Locate the cell with the specified text and output its [x, y] center coordinate. 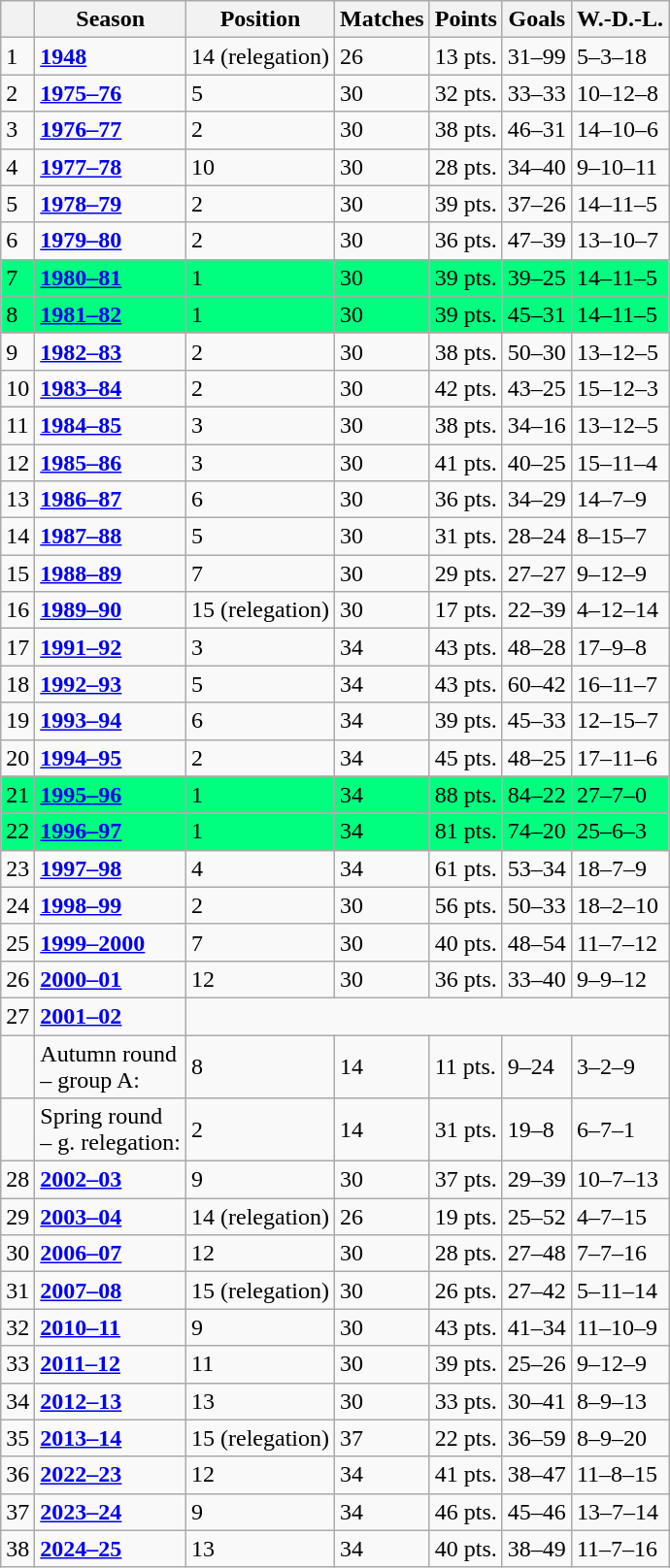
27–7–0 [620, 795]
25–26 [536, 1364]
26 pts. [466, 1290]
2003–04 [111, 1217]
Goals [536, 19]
Matches [383, 19]
18 [17, 684]
2000–01 [111, 979]
19 [17, 721]
9–10–11 [620, 167]
27 [17, 1016]
2023–24 [111, 1512]
25 [17, 942]
23 [17, 868]
29–39 [536, 1180]
33 [17, 1364]
2013–14 [111, 1438]
45–46 [536, 1512]
1988–89 [111, 573]
34–40 [536, 167]
7–7–16 [620, 1254]
14–7–9 [620, 500]
19–8 [536, 1129]
11–8–15 [620, 1475]
2012–13 [111, 1401]
18–2–10 [620, 905]
41–34 [536, 1327]
9–24 [536, 1065]
2011–12 [111, 1364]
12–15–7 [620, 721]
2006–07 [111, 1254]
43–25 [536, 388]
39–25 [536, 278]
11–7–16 [620, 1549]
17–11–6 [620, 758]
Points [466, 19]
46–31 [536, 130]
8–9–13 [620, 1401]
42 pts. [466, 388]
11–7–12 [620, 942]
1998–99 [111, 905]
11–10–9 [620, 1327]
1985–86 [111, 463]
5–3–18 [620, 56]
50–33 [536, 905]
2001–02 [111, 1016]
1995–96 [111, 795]
1991–92 [111, 647]
22 [17, 832]
27–42 [536, 1290]
50–30 [536, 351]
2010–11 [111, 1327]
1980–81 [111, 278]
45–33 [536, 721]
37 pts. [466, 1180]
20 [17, 758]
21 [17, 795]
33 pts. [466, 1401]
56 pts. [466, 905]
1983–84 [111, 388]
48–25 [536, 758]
45–31 [536, 314]
33–33 [536, 93]
25–6–3 [620, 832]
15 [17, 573]
1994–95 [111, 758]
1948 [111, 56]
32 [17, 1327]
38–49 [536, 1549]
27–27 [536, 573]
1996–97 [111, 832]
33–40 [536, 979]
16–11–7 [620, 684]
36–59 [536, 1438]
27–48 [536, 1254]
31 [17, 1290]
38 [17, 1549]
15–12–3 [620, 388]
1978–79 [111, 204]
38–47 [536, 1475]
88 pts. [466, 795]
19 pts. [466, 1217]
6–7–1 [620, 1129]
14–10–6 [620, 130]
13 pts. [466, 56]
1999–2000 [111, 942]
53–34 [536, 868]
9–9–12 [620, 979]
17 [17, 647]
1992–93 [111, 684]
2022–23 [111, 1475]
8–15–7 [620, 537]
29 [17, 1217]
10–12–8 [620, 93]
17–9–8 [620, 647]
34–16 [536, 425]
1982–83 [111, 351]
30–41 [536, 1401]
10–7–13 [620, 1180]
3–2–9 [620, 1065]
1975–76 [111, 93]
32 pts. [466, 93]
25–52 [536, 1217]
13–7–14 [620, 1512]
1979–80 [111, 241]
22–39 [536, 610]
47–39 [536, 241]
84–22 [536, 795]
31–99 [536, 56]
22 pts. [466, 1438]
4–12–14 [620, 610]
74–20 [536, 832]
11 pts. [466, 1065]
81 pts. [466, 832]
35 [17, 1438]
60–42 [536, 684]
W.-D.-L. [620, 19]
28 [17, 1180]
Spring round – g. relegation: [111, 1129]
29 pts. [466, 573]
2007–08 [111, 1290]
15–11–4 [620, 463]
1986–87 [111, 500]
34–29 [536, 500]
1984–85 [111, 425]
48–28 [536, 647]
1989–90 [111, 610]
8–9–20 [620, 1438]
48–54 [536, 942]
1993–94 [111, 721]
46 pts. [466, 1512]
Autumn round – group A: [111, 1065]
Position [260, 19]
37–26 [536, 204]
16 [17, 610]
13–10–7 [620, 241]
61 pts. [466, 868]
40–25 [536, 463]
1987–88 [111, 537]
17 pts. [466, 610]
1976–77 [111, 130]
36 [17, 1475]
24 [17, 905]
1981–82 [111, 314]
5–11–14 [620, 1290]
Season [111, 19]
2024–25 [111, 1549]
28–24 [536, 537]
2002–03 [111, 1180]
45 pts. [466, 758]
1997–98 [111, 868]
1977–78 [111, 167]
4–7–15 [620, 1217]
18–7–9 [620, 868]
